Extract the [x, y] coordinate from the center of the cell holding the provided text.  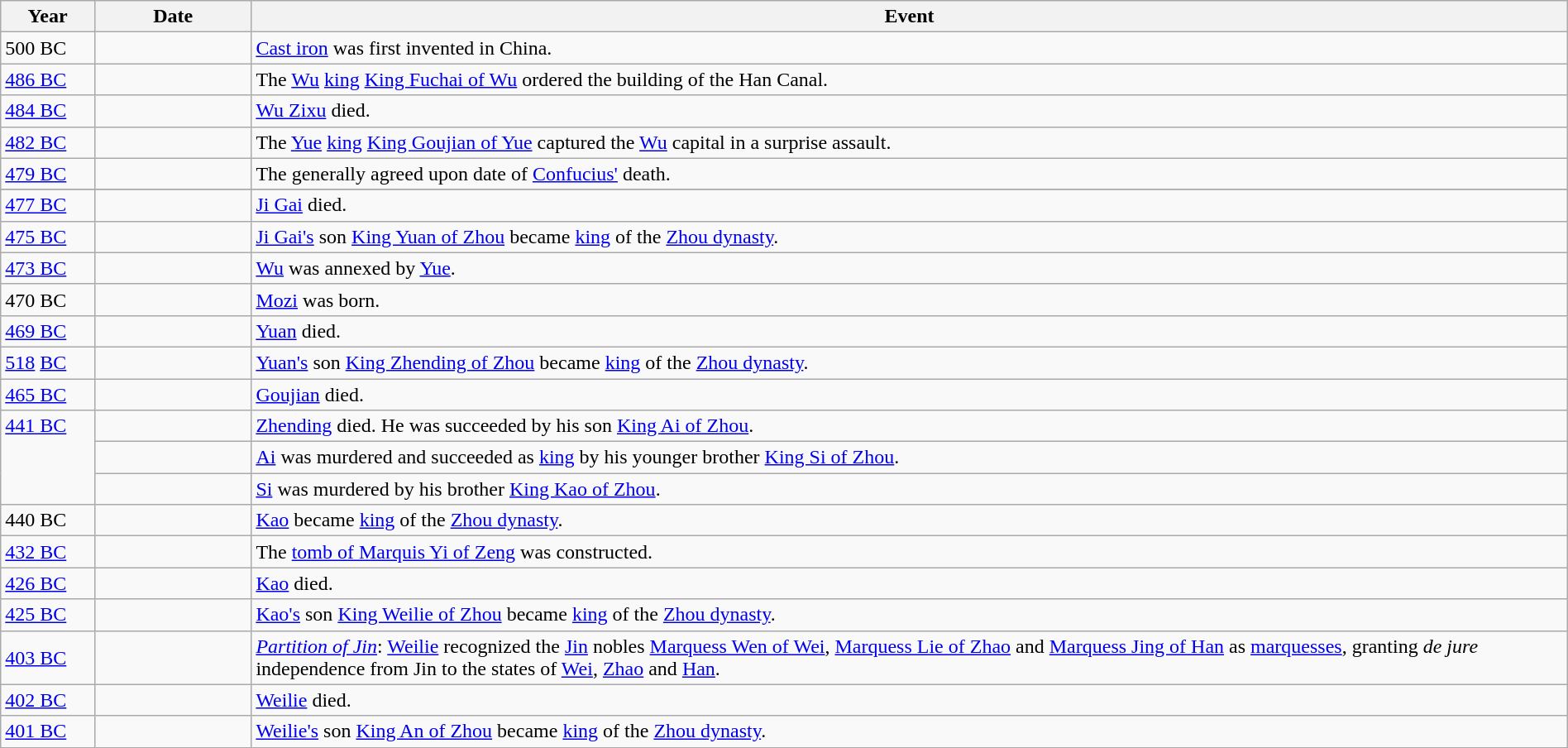
Mozi was born. [910, 300]
477 BC [48, 205]
440 BC [48, 520]
486 BC [48, 79]
470 BC [48, 300]
465 BC [48, 395]
The tomb of Marquis Yi of Zeng was constructed. [910, 552]
432 BC [48, 552]
403 BC [48, 657]
Ji Gai died. [910, 205]
479 BC [48, 174]
473 BC [48, 268]
Yuan died. [910, 331]
Weilie's son King An of Zhou became king of the Zhou dynasty. [910, 731]
441 BC [48, 458]
Si was murdered by his brother King Kao of Zhou. [910, 489]
Kao's son King Weilie of Zhou became king of the Zhou dynasty. [910, 615]
Event [910, 17]
Ji Gai's son King Yuan of Zhou became king of the Zhou dynasty. [910, 237]
Date [172, 17]
402 BC [48, 700]
Kao died. [910, 583]
Weilie died. [910, 700]
Yuan's son King Zhending of Zhou became king of the Zhou dynasty. [910, 362]
Kao became king of the Zhou dynasty. [910, 520]
401 BC [48, 731]
475 BC [48, 237]
426 BC [48, 583]
500 BC [48, 48]
Wu was annexed by Yue. [910, 268]
Cast iron was first invented in China. [910, 48]
The generally agreed upon date of Confucius' death. [910, 174]
Zhending died. He was succeeded by his son King Ai of Zhou. [910, 426]
425 BC [48, 615]
The Wu king King Fuchai of Wu ordered the building of the Han Canal. [910, 79]
The Yue king King Goujian of Yue captured the Wu capital in a surprise assault. [910, 142]
Goujian died. [910, 395]
Wu Zixu died. [910, 111]
469 BC [48, 331]
Year [48, 17]
482 BC [48, 142]
518 BC [48, 362]
484 BC [48, 111]
Ai was murdered and succeeded as king by his younger brother King Si of Zhou. [910, 458]
